Capture the cell that displays the provided text and extract its (x, y) central coordinate. 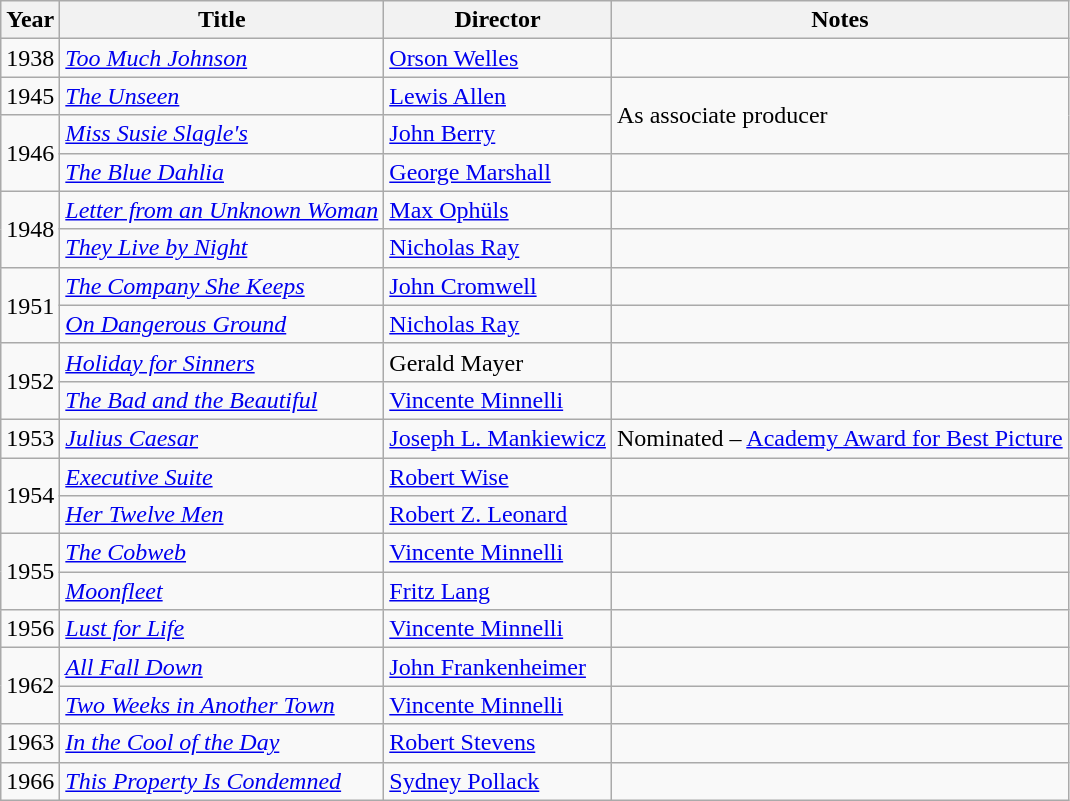
John Cromwell (498, 286)
The Bad and the Beautiful (222, 400)
This Property Is Condemned (222, 781)
1946 (30, 153)
Letter from an Unknown Woman (222, 210)
Orson Welles (498, 58)
1954 (30, 496)
Moonfleet (222, 591)
All Fall Down (222, 667)
1963 (30, 743)
George Marshall (498, 172)
Director (498, 20)
1956 (30, 629)
1951 (30, 305)
Her Twelve Men (222, 515)
1962 (30, 686)
The Cobweb (222, 553)
Year (30, 20)
Robert Wise (498, 477)
Robert Z. Leonard (498, 515)
Robert Stevens (498, 743)
1955 (30, 572)
The Company She Keeps (222, 286)
1945 (30, 96)
Nominated – Academy Award for Best Picture (840, 438)
1966 (30, 781)
Executive Suite (222, 477)
1953 (30, 438)
Max Ophüls (498, 210)
1948 (30, 229)
John Frankenheimer (498, 667)
Sydney Pollack (498, 781)
Julius Caesar (222, 438)
Gerald Mayer (498, 362)
Lewis Allen (498, 96)
Notes (840, 20)
John Berry (498, 134)
Title (222, 20)
Fritz Lang (498, 591)
Holiday for Sinners (222, 362)
The Blue Dahlia (222, 172)
As associate producer (840, 115)
The Unseen (222, 96)
In the Cool of the Day (222, 743)
Joseph L. Mankiewicz (498, 438)
They Live by Night (222, 248)
On Dangerous Ground (222, 324)
Miss Susie Slagle's (222, 134)
1938 (30, 58)
Lust for Life (222, 629)
Too Much Johnson (222, 58)
1952 (30, 381)
Two Weeks in Another Town (222, 705)
